Return the [x, y] coordinate for the center point of the cell that contains the specified text.  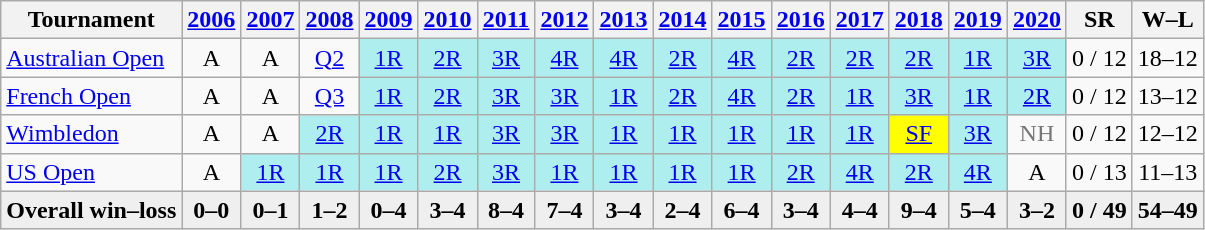
0–4 [388, 210]
SR [1099, 20]
2015 [742, 20]
12–12 [1168, 134]
2013 [624, 20]
11–13 [1168, 172]
2016 [800, 20]
Wimbledon [92, 134]
Australian Open [92, 58]
Q3 [330, 96]
2014 [682, 20]
2012 [564, 20]
2009 [388, 20]
7–4 [564, 210]
8–4 [506, 210]
SF [918, 134]
0–0 [212, 210]
2007 [270, 20]
0 / 13 [1099, 172]
3–2 [1036, 210]
9–4 [918, 210]
2–4 [682, 210]
2010 [448, 20]
2018 [918, 20]
2017 [860, 20]
Tournament [92, 20]
2019 [978, 20]
NH [1036, 134]
18–12 [1168, 58]
W–L [1168, 20]
Q2 [330, 58]
6–4 [742, 210]
1–2 [330, 210]
4–4 [860, 210]
0–1 [270, 210]
5–4 [978, 210]
2011 [506, 20]
US Open [92, 172]
2008 [330, 20]
French Open [92, 96]
2020 [1036, 20]
0 / 49 [1099, 210]
54–49 [1168, 210]
Overall win–loss [92, 210]
13–12 [1168, 96]
2006 [212, 20]
